Locate the cell with the specified text and output its (X, Y) center coordinate. 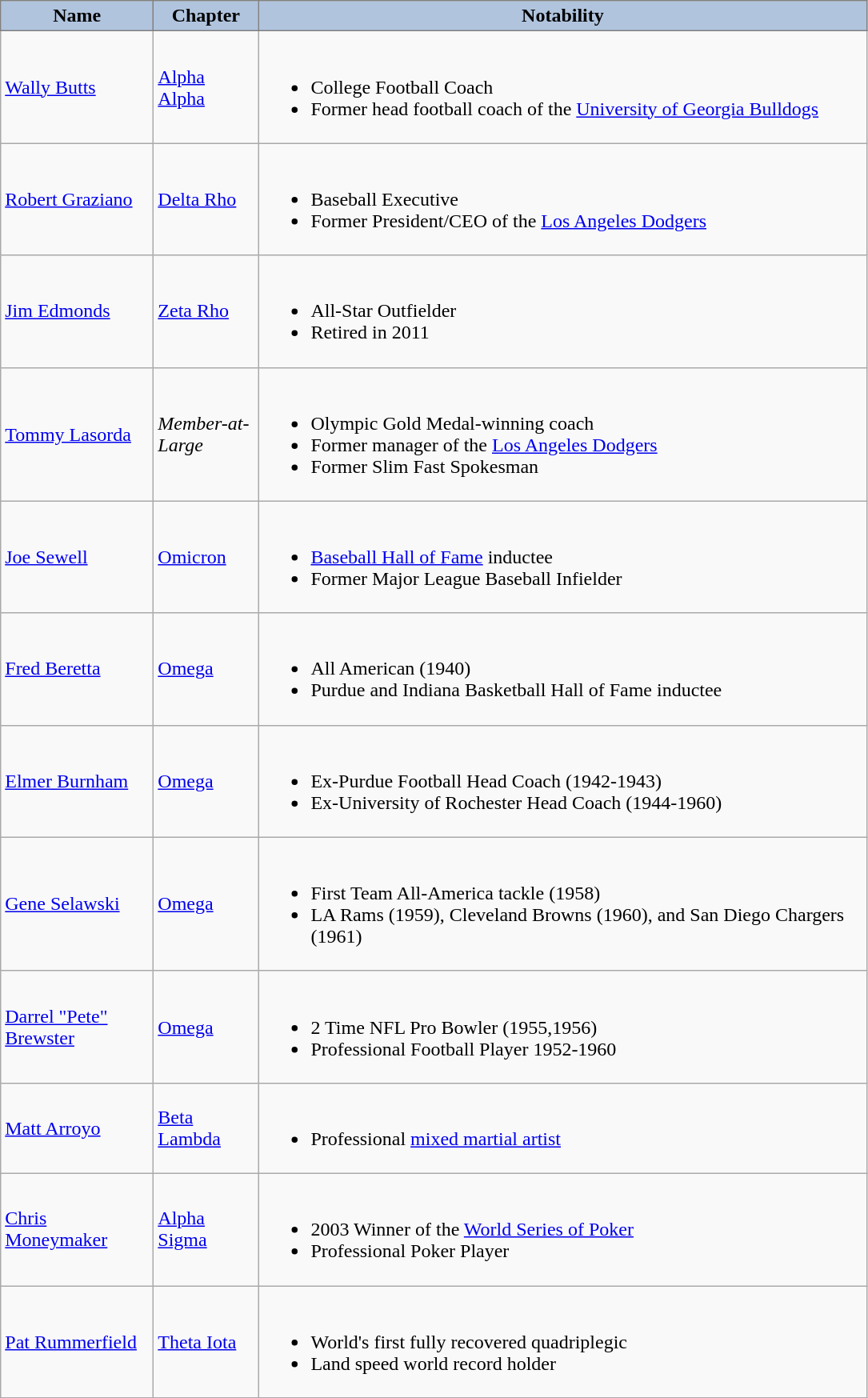
World's first fully recovered quadriplegicLand speed world record holder (563, 1341)
Baseball ExecutiveFormer President/CEO of the Los Angeles Dodgers (563, 199)
Professional mixed martial artist (563, 1128)
Olympic Gold Medal-winning coachFormer manager of the Los Angeles DodgersFormer Slim Fast Spokesman (563, 434)
2003 Winner of the World Series of PokerProfessional Poker Player (563, 1229)
Robert Graziano (77, 199)
All American (1940)Purdue and Indiana Basketball Hall of Fame inductee (563, 669)
Delta Rho (206, 199)
Theta Iota (206, 1341)
Jim Edmonds (77, 311)
Pat Rummerfield (77, 1341)
Chris Moneymaker (77, 1229)
Tommy Lasorda (77, 434)
Joe Sewell (77, 557)
Name (77, 16)
First Team All-America tackle (1958)LA Rams (1959), Cleveland Browns (1960), and San Diego Chargers (1961) (563, 904)
Omicron (206, 557)
2 Time NFL Pro Bowler (1955,1956)Professional Football Player 1952-1960 (563, 1027)
Beta Lambda (206, 1128)
Gene Selawski (77, 904)
Baseball Hall of Fame inducteeFormer Major League Baseball Infielder (563, 557)
Zeta Rho (206, 311)
Chapter (206, 16)
Alpha Alpha (206, 87)
Member-at-Large (206, 434)
College Football CoachFormer head football coach of the University of Georgia Bulldogs (563, 87)
Darrel "Pete" Brewster (77, 1027)
Ex-Purdue Football Head Coach (1942-1943)Ex-University of Rochester Head Coach (1944-1960) (563, 781)
Wally Butts (77, 87)
Elmer Burnham (77, 781)
Fred Beretta (77, 669)
Alpha Sigma (206, 1229)
Notability (563, 16)
All-Star OutfielderRetired in 2011 (563, 311)
Matt Arroyo (77, 1128)
